Return the (x, y) coordinate for the center point of the cell that contains the specified text.  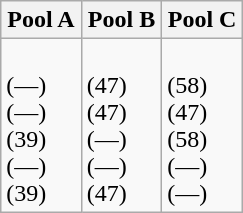
(—) (—) (39) (—) (39) (42, 126)
Pool A (42, 20)
Pool C (202, 20)
Pool B (122, 20)
(47) (47) (—) (—) (47) (122, 126)
(58) (47) (58) (—) (—) (202, 126)
